Scan for the cell matching the given text and deliver its (x, y) coordinate at center. 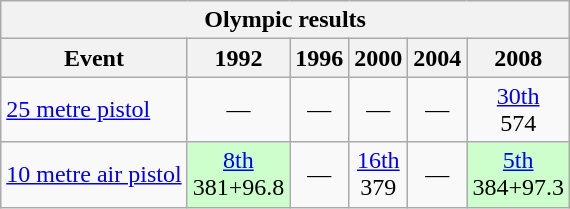
1992 (238, 58)
Event (94, 58)
5th384+97.3 (518, 174)
2000 (378, 58)
25 metre pistol (94, 110)
10 metre air pistol (94, 174)
8th381+96.8 (238, 174)
16th379 (378, 174)
Olympic results (286, 20)
30th574 (518, 110)
2008 (518, 58)
1996 (320, 58)
2004 (438, 58)
